For the text-containing cell, return its midpoint in [x, y] coordinate format. 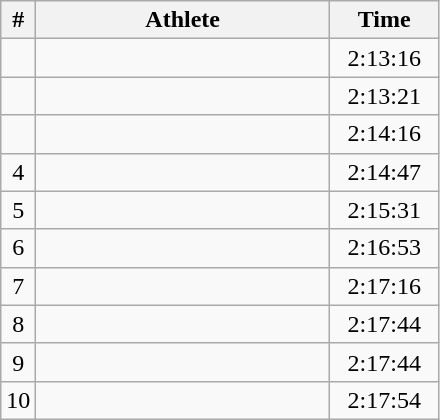
8 [18, 324]
9 [18, 362]
7 [18, 286]
Time [384, 20]
Athlete [183, 20]
5 [18, 210]
2:13:21 [384, 96]
2:17:16 [384, 286]
10 [18, 400]
6 [18, 248]
2:13:16 [384, 58]
2:17:54 [384, 400]
2:16:53 [384, 248]
# [18, 20]
2:14:16 [384, 134]
2:15:31 [384, 210]
4 [18, 172]
2:14:47 [384, 172]
